Determine the (X, Y) coordinate at the center of the cell enclosing the given text.  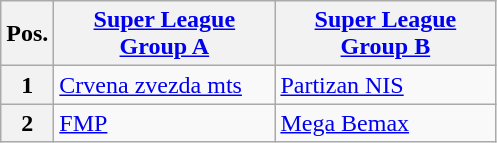
Partizan NIS (386, 85)
1 (28, 85)
2 (28, 123)
Super League Group B (386, 34)
Crvena zvezda mts (164, 85)
FMP (164, 123)
Mega Bemax (386, 123)
Super League Group A (164, 34)
Pos. (28, 34)
